For the text-containing cell, return its midpoint in [x, y] coordinate format. 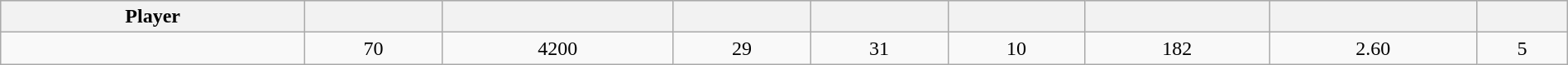
2.60 [1373, 48]
5 [1522, 48]
70 [374, 48]
29 [742, 48]
4200 [558, 48]
31 [879, 48]
182 [1178, 48]
10 [1016, 48]
Player [153, 17]
